Find where the given text appears and provide that cell's center as (x, y) coordinate. 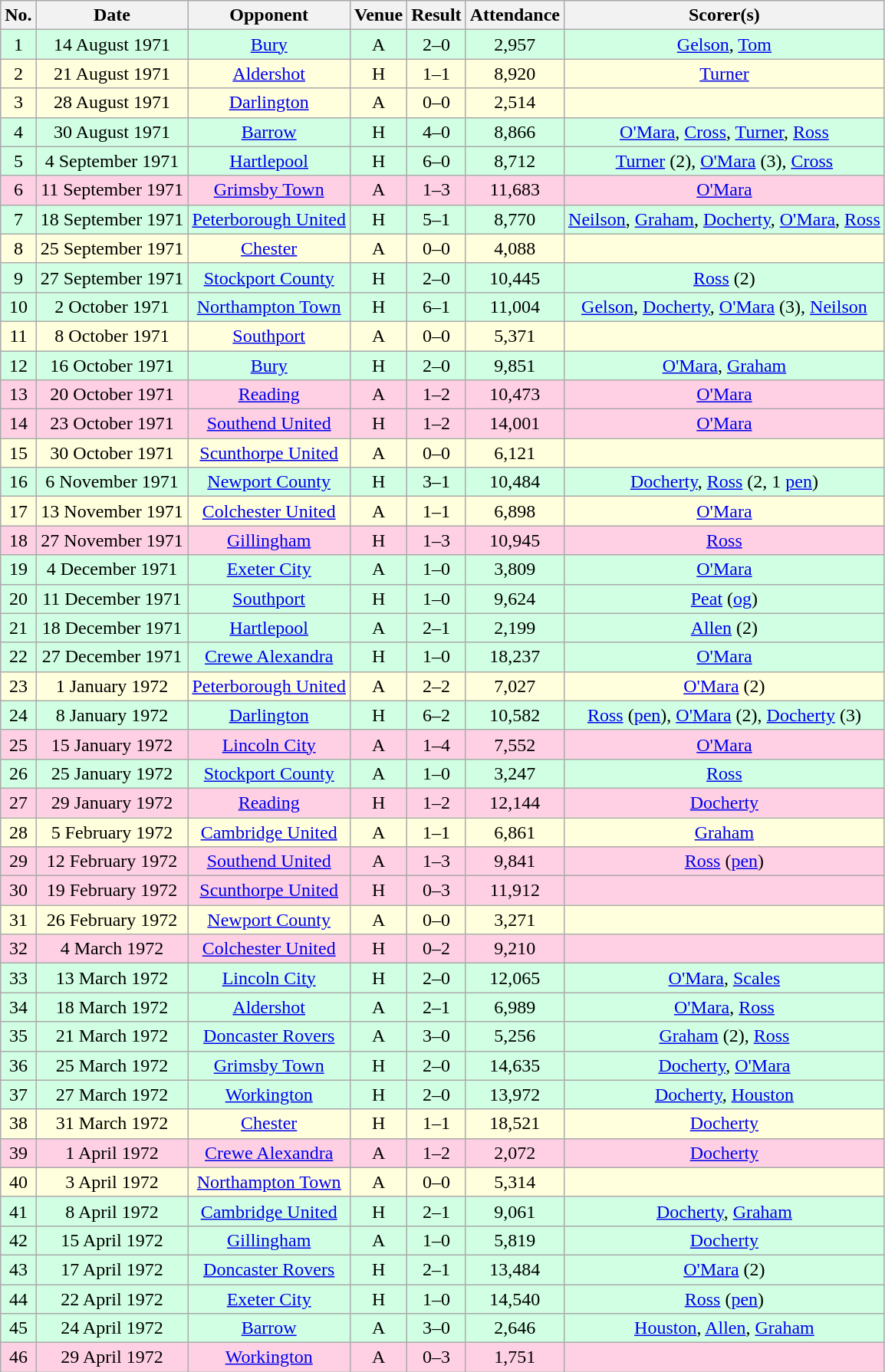
Ross (2) (725, 277)
44 (18, 1299)
18 December 1971 (112, 628)
40 (18, 1182)
45 (18, 1328)
Attendance (515, 15)
6 November 1971 (112, 482)
3–1 (436, 482)
8 (18, 248)
10,473 (515, 395)
41 (18, 1211)
3 April 1972 (112, 1182)
38 (18, 1124)
21 August 1971 (112, 74)
Docherty, Ross (2, 1 pen) (725, 482)
9,210 (515, 949)
31 (18, 920)
10,484 (515, 482)
27 March 1972 (112, 1095)
21 March 1972 (112, 1036)
8,712 (515, 161)
3,271 (515, 920)
23 October 1971 (112, 424)
12,144 (515, 803)
2–2 (436, 686)
11,683 (515, 190)
35 (18, 1036)
4 December 1971 (112, 569)
30 October 1971 (112, 453)
9,624 (515, 599)
33 (18, 978)
6,861 (515, 832)
14,540 (515, 1299)
10,445 (515, 277)
Date (112, 15)
14,001 (515, 424)
O'Mara, Cross, Turner, Ross (725, 132)
22 April 1972 (112, 1299)
6,989 (515, 1007)
7 (18, 219)
0–2 (436, 949)
34 (18, 1007)
28 August 1971 (112, 103)
9,851 (515, 366)
27 December 1971 (112, 657)
20 October 1971 (112, 395)
9,841 (515, 862)
6–2 (436, 715)
13 March 1972 (112, 978)
10 (18, 307)
5,371 (515, 336)
Peat (og) (725, 599)
5,314 (515, 1182)
3 (18, 103)
17 April 1972 (112, 1269)
19 February 1972 (112, 891)
11 (18, 336)
10,582 (515, 715)
Venue (379, 15)
11 September 1971 (112, 190)
30 (18, 891)
O'Mara, Graham (725, 366)
Gelson, Docherty, O'Mara (3), Neilson (725, 307)
43 (18, 1269)
Docherty, O'Mara (725, 1065)
Docherty, Graham (725, 1211)
15 January 1972 (112, 744)
17 (18, 511)
37 (18, 1095)
19 (18, 569)
14 (18, 424)
Opponent (269, 15)
1 April 1972 (112, 1153)
6,898 (515, 511)
2,199 (515, 628)
2,072 (515, 1153)
2 October 1971 (112, 307)
Neilson, Graham, Docherty, O'Mara, Ross (725, 219)
5 (18, 161)
27 (18, 803)
36 (18, 1065)
Graham (2), Ross (725, 1036)
13,972 (515, 1095)
O'Mara, Ross (725, 1007)
Houston, Allen, Graham (725, 1328)
2,646 (515, 1328)
14 August 1971 (112, 44)
Ross (pen), O'Mara (2), Docherty (3) (725, 715)
12 February 1972 (112, 862)
24 April 1972 (112, 1328)
21 (18, 628)
13,484 (515, 1269)
6–0 (436, 161)
Gelson, Tom (725, 44)
32 (18, 949)
5–1 (436, 219)
6–1 (436, 307)
12,065 (515, 978)
25 (18, 744)
2 (18, 74)
27 November 1971 (112, 540)
Turner (725, 74)
25 September 1971 (112, 248)
18 (18, 540)
18 March 1972 (112, 1007)
3,247 (515, 773)
1 January 1972 (112, 686)
27 September 1971 (112, 277)
5,819 (515, 1240)
18,237 (515, 657)
5 February 1972 (112, 832)
6,121 (515, 453)
3,809 (515, 569)
9,061 (515, 1211)
2,957 (515, 44)
7,027 (515, 686)
5,256 (515, 1036)
Allen (2) (725, 628)
No. (18, 15)
25 March 1972 (112, 1065)
Scorer(s) (725, 15)
7,552 (515, 744)
31 March 1972 (112, 1124)
13 (18, 395)
28 (18, 832)
8 January 1972 (112, 715)
13 November 1971 (112, 511)
8,866 (515, 132)
Turner (2), O'Mara (3), Cross (725, 161)
Result (436, 15)
11,912 (515, 891)
22 (18, 657)
8,920 (515, 74)
1–4 (436, 744)
8,770 (515, 219)
1,751 (515, 1357)
11,004 (515, 307)
16 (18, 482)
O'Mara, Scales (725, 978)
42 (18, 1240)
26 February 1972 (112, 920)
29 January 1972 (112, 803)
4–0 (436, 132)
Graham (725, 832)
15 April 1972 (112, 1240)
14,635 (515, 1065)
16 October 1971 (112, 366)
4 September 1971 (112, 161)
8 October 1971 (112, 336)
20 (18, 599)
39 (18, 1153)
29 (18, 862)
Docherty, Houston (725, 1095)
4,088 (515, 248)
26 (18, 773)
25 January 1972 (112, 773)
9 (18, 277)
24 (18, 715)
11 December 1971 (112, 599)
1 (18, 44)
12 (18, 366)
15 (18, 453)
4 March 1972 (112, 949)
4 (18, 132)
2,514 (515, 103)
29 April 1972 (112, 1357)
46 (18, 1357)
18 September 1971 (112, 219)
8 April 1972 (112, 1211)
30 August 1971 (112, 132)
6 (18, 190)
23 (18, 686)
10,945 (515, 540)
18,521 (515, 1124)
